Extract the [X, Y] coordinate from the center of the cell holding the provided text.  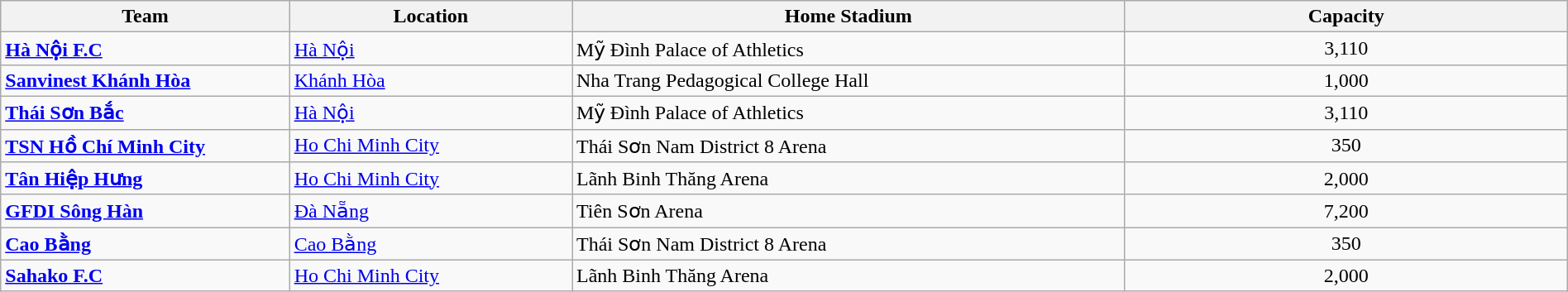
Location [430, 17]
7,200 [1346, 211]
Tiên Sơn Arena [849, 211]
Thái Sơn Bắc [146, 112]
Đà Nẵng [430, 211]
Khánh Hòa [430, 80]
Team [146, 17]
Tân Hiệp Hưng [146, 179]
1,000 [1346, 80]
Home Stadium [849, 17]
Sanvinest Khánh Hòa [146, 80]
Hà Nội F.C [146, 49]
Capacity [1346, 17]
Sahako F.C [146, 275]
TSN Hồ Chí Minh City [146, 146]
GFDI Sông Hàn [146, 211]
Nha Trang Pedagogical College Hall [849, 80]
